Locate the cell with the specified text and output its [x, y] center coordinate. 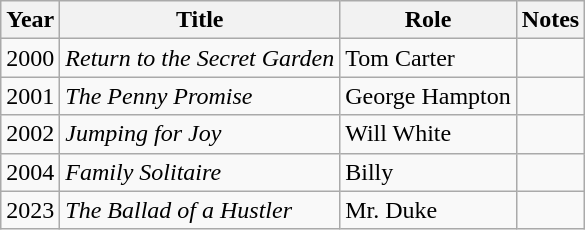
Jumping for Joy [200, 134]
Mr. Duke [428, 210]
2002 [30, 134]
2004 [30, 172]
2000 [30, 58]
Will White [428, 134]
Billy [428, 172]
Role [428, 20]
Return to the Secret Garden [200, 58]
2001 [30, 96]
George Hampton [428, 96]
Title [200, 20]
The Ballad of a Hustler [200, 210]
Tom Carter [428, 58]
Notes [550, 20]
Year [30, 20]
Family Solitaire [200, 172]
2023 [30, 210]
The Penny Promise [200, 96]
